Search for the cell housing the specified text and yield its [X, Y] center coordinate. 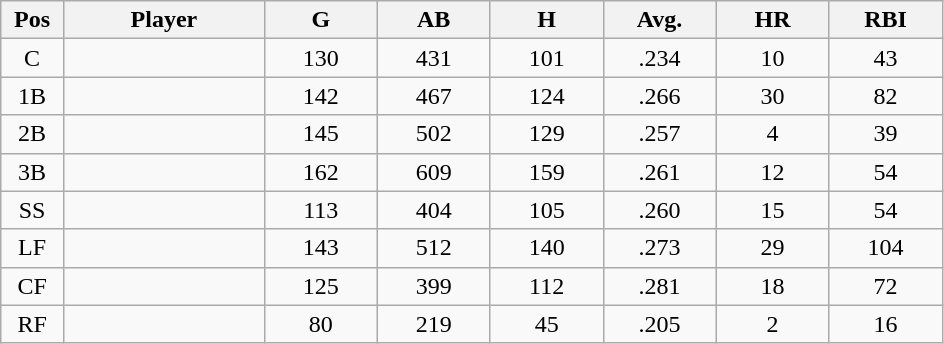
130 [320, 58]
RF [32, 324]
RBI [886, 20]
82 [886, 96]
.234 [660, 58]
AB [434, 20]
43 [886, 58]
101 [546, 58]
18 [772, 286]
Pos [32, 20]
.266 [660, 96]
143 [320, 248]
112 [546, 286]
SS [32, 210]
12 [772, 172]
C [32, 58]
10 [772, 58]
399 [434, 286]
16 [886, 324]
29 [772, 248]
125 [320, 286]
105 [546, 210]
3B [32, 172]
162 [320, 172]
39 [886, 134]
LF [32, 248]
219 [434, 324]
CF [32, 286]
.205 [660, 324]
G [320, 20]
.281 [660, 286]
.273 [660, 248]
Player [164, 20]
159 [546, 172]
129 [546, 134]
142 [320, 96]
113 [320, 210]
30 [772, 96]
140 [546, 248]
2B [32, 134]
502 [434, 134]
72 [886, 286]
45 [546, 324]
145 [320, 134]
Avg. [660, 20]
HR [772, 20]
2 [772, 324]
609 [434, 172]
124 [546, 96]
15 [772, 210]
.260 [660, 210]
4 [772, 134]
80 [320, 324]
.261 [660, 172]
H [546, 20]
512 [434, 248]
467 [434, 96]
404 [434, 210]
431 [434, 58]
.257 [660, 134]
104 [886, 248]
1B [32, 96]
